Detect which cell encompasses the target text, then output its (x, y) center coordinate. 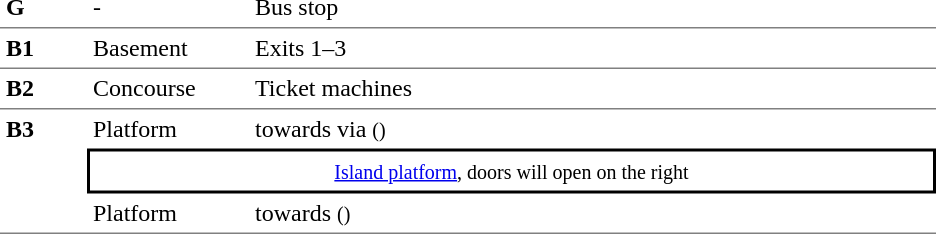
Exits 1–3 (592, 48)
Island platform, doors will open on the right (512, 170)
B1 (44, 48)
Ticket machines (592, 89)
Concourse (168, 89)
Basement (168, 48)
B2 (44, 89)
towards () (592, 214)
B3 (44, 172)
towards via () (592, 130)
